Search for the cell housing the specified text and yield its [X, Y] center coordinate. 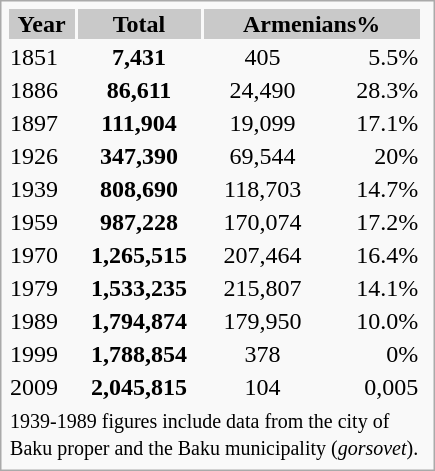
1926 [42, 156]
1979 [42, 288]
1939-1989 figures include data from the city of Baku proper and the Baku municipality (gorsovet). [214, 434]
Armenians% [311, 24]
86,611 [138, 90]
1970 [42, 255]
1,794,874 [138, 321]
170,074 [262, 222]
0% [372, 354]
14.7% [372, 189]
808,690 [138, 189]
16.4% [372, 255]
1897 [42, 123]
2009 [42, 387]
14.1% [372, 288]
24,490 [262, 90]
378 [262, 354]
19,099 [262, 123]
5.5% [372, 57]
1886 [42, 90]
7,431 [138, 57]
1959 [42, 222]
Total [138, 24]
17.1% [372, 123]
0,005 [372, 387]
987,228 [138, 222]
405 [262, 57]
10.0% [372, 321]
17.2% [372, 222]
1,265,515 [138, 255]
28.3% [372, 90]
207,464 [262, 255]
347,390 [138, 156]
179,950 [262, 321]
2,045,815 [138, 387]
1999 [42, 354]
118,703 [262, 189]
1939 [42, 189]
1,788,854 [138, 354]
Year [42, 24]
20% [372, 156]
111,904 [138, 123]
1,533,235 [138, 288]
69,544 [262, 156]
1989 [42, 321]
1851 [42, 57]
104 [262, 387]
215,807 [262, 288]
